Search for the cell housing the specified text and yield its (x, y) center coordinate. 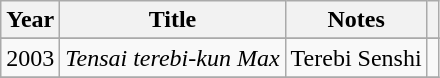
2003 (30, 58)
Title (172, 20)
Notes (356, 20)
Terebi Senshi (356, 58)
Year (30, 20)
Tensai terebi-kun Max (172, 58)
